Search for the cell housing the specified text and yield its [X, Y] center coordinate. 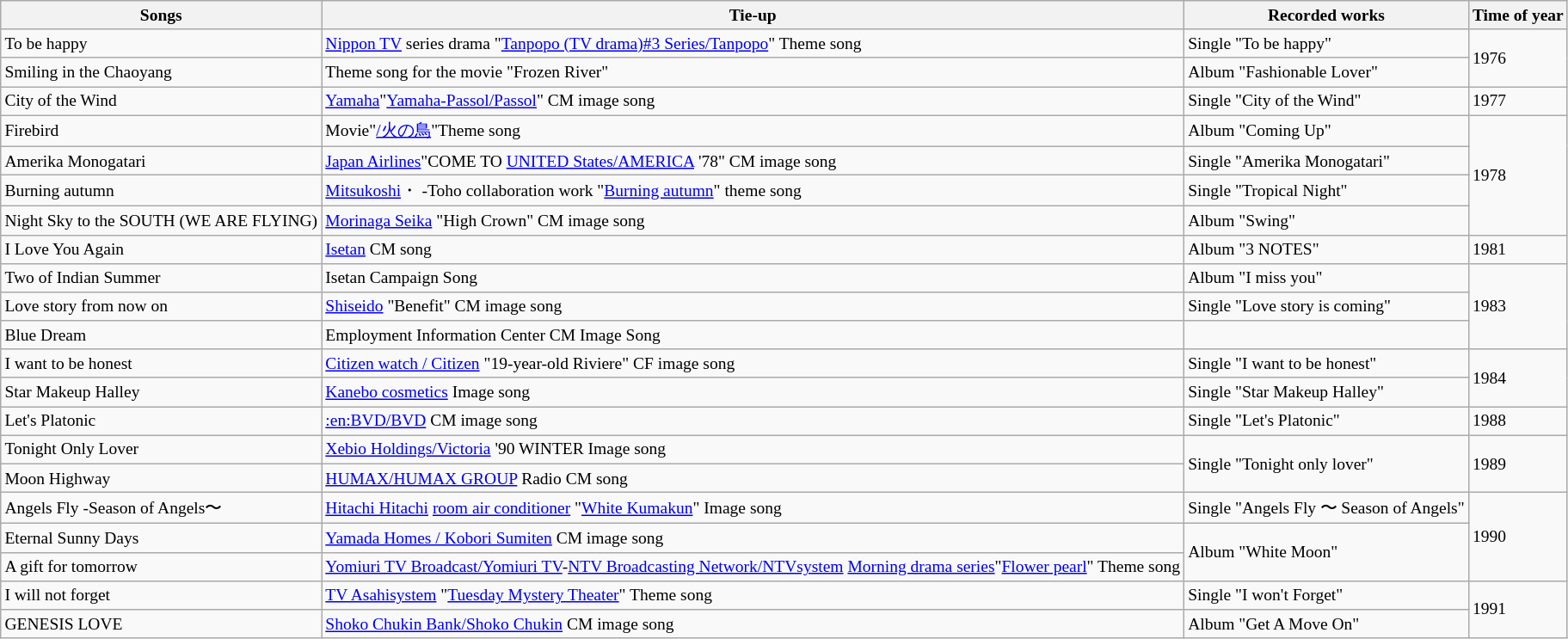
Angels Fly -Season of Angels〜 [162, 508]
Single "I won't Forget" [1326, 595]
A gift for tomorrow [162, 566]
To be happy [162, 43]
Single "Angels Fly 〜 Season of Angels" [1326, 508]
Firebird [162, 131]
Songs [162, 15]
Single "To be happy" [1326, 43]
Night Sky to the SOUTH (WE ARE FLYING) [162, 220]
Album "I miss you" [1326, 277]
Smiling in the Chaoyang [162, 72]
Single "City of the Wind" [1326, 101]
Album "Get A Move On" [1326, 624]
Xebio Holdings/Victoria '90 WINTER Image song [753, 449]
Album "3 NOTES" [1326, 249]
I want to be honest [162, 363]
I Love You Again [162, 249]
Single "Love story is coming" [1326, 306]
Amerika Monogatari [162, 160]
Employment Information Center CM Image Song [753, 335]
Kanebo cosmetics Image song [753, 392]
Moon Highway [162, 478]
:en:BVD/BVD CM image song [753, 421]
Citizen watch / Citizen "19-year-old Riviere" CF image song [753, 363]
Single "Tropical Night" [1326, 190]
1978 [1517, 175]
Burning autumn [162, 190]
Album "Swing" [1326, 220]
Recorded works [1326, 15]
Hitachi Hitachi room air conditioner "White Kumakun" Image song [753, 508]
Yamada Homes / Kobori Sumiten CM image song [753, 538]
Single "I want to be honest" [1326, 363]
Single "Let's Platonic" [1326, 421]
Yomiuri TV Broadcast/Yomiuri TV-NTV Broadcasting Network/NTVsystem Morning drama series"Flower pearl" Theme song [753, 566]
Tie-up [753, 15]
1976 [1517, 58]
GENESIS LOVE [162, 624]
Single "Amerika Monogatari" [1326, 160]
Single "Tonight only lover" [1326, 464]
1984 [1517, 378]
City of the Wind [162, 101]
I will not forget [162, 595]
Love story from now on [162, 306]
1989 [1517, 464]
Album "Coming Up" [1326, 131]
Isetan CM song [753, 249]
Mitsukoshi・ -Toho collaboration work "Burning autumn" theme song [753, 190]
Star Makeup Halley [162, 392]
Album "Fashionable Lover" [1326, 72]
Theme song for the movie "Frozen River" [753, 72]
Single "Star Makeup Halley" [1326, 392]
TV Asahisystem "Tuesday Mystery Theater" Theme song [753, 595]
1990 [1517, 537]
Tonight Only Lover [162, 449]
1988 [1517, 421]
Two of Indian Summer [162, 277]
Shoko Chukin Bank/Shoko Chukin CM image song [753, 624]
HUMAX/HUMAX GROUP Radio CM song [753, 478]
Eternal Sunny Days [162, 538]
Album "White Moon" [1326, 552]
1983 [1517, 306]
Time of year [1517, 15]
Blue Dream [162, 335]
1977 [1517, 101]
Nippon TV series drama "Tanpopo (TV drama)#3 Series/Tanpopo" Theme song [753, 43]
1991 [1517, 609]
1981 [1517, 249]
Japan Airlines"COME TO UNITED States/AMERICA '78" CM image song [753, 160]
Morinaga Seika "High Crown" CM image song [753, 220]
Yamaha"Yamaha-Passol/Passol" CM image song [753, 101]
Isetan Campaign Song [753, 277]
Movie"/火の鳥"Theme song [753, 131]
Let's Platonic [162, 421]
Shiseido "Benefit" CM image song [753, 306]
